Find where the given text appears and provide that cell's center as [x, y] coordinate. 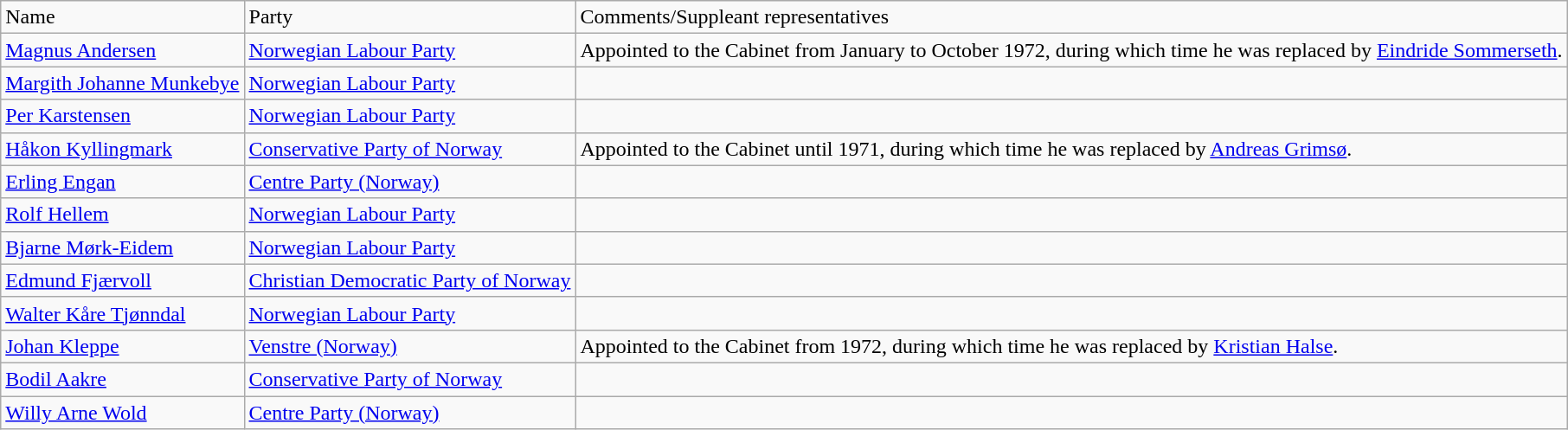
Venstre (Norway) [410, 346]
Appointed to the Cabinet until 1971, during which time he was replaced by Andreas Grimsø. [1071, 149]
Margith Johanne Munkebye [123, 83]
Comments/Suppleant representatives [1071, 17]
Bodil Aakre [123, 379]
Christian Democratic Party of Norway [410, 280]
Name [123, 17]
Per Karstensen [123, 116]
Johan Kleppe [123, 346]
Party [410, 17]
Appointed to the Cabinet from 1972, during which time he was replaced by Kristian Halse. [1071, 346]
Walter Kåre Tjønndal [123, 313]
Rolf Hellem [123, 215]
Willy Arne Wold [123, 413]
Erling Engan [123, 182]
Bjarne Mørk-Eidem [123, 247]
Appointed to the Cabinet from January to October 1972, during which time he was replaced by Eindride Sommerseth. [1071, 50]
Edmund Fjærvoll [123, 280]
Magnus Andersen [123, 50]
Håkon Kyllingmark [123, 149]
